Extract the [x, y] coordinate from the center of the cell holding the provided text.  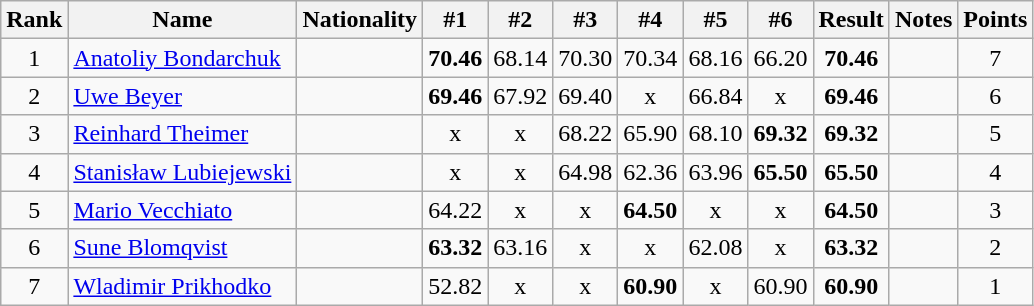
64.22 [456, 210]
62.36 [650, 172]
Anatoliy Bondarchuk [182, 58]
65.90 [650, 134]
66.20 [780, 58]
69.40 [586, 96]
64.98 [586, 172]
70.30 [586, 58]
70.34 [650, 58]
Uwe Beyer [182, 96]
52.82 [456, 286]
Nationality [360, 20]
#5 [716, 20]
Reinhard Theimer [182, 134]
Rank [34, 20]
63.96 [716, 172]
#3 [586, 20]
63.16 [520, 248]
#2 [520, 20]
Wladimir Prikhodko [182, 286]
Result [851, 20]
68.16 [716, 58]
68.14 [520, 58]
#6 [780, 20]
#1 [456, 20]
Name [182, 20]
67.92 [520, 96]
62.08 [716, 248]
Sune Blomqvist [182, 248]
Stanisław Lubiejewski [182, 172]
#4 [650, 20]
Notes [923, 20]
68.10 [716, 134]
66.84 [716, 96]
68.22 [586, 134]
Mario Vecchiato [182, 210]
Points [996, 20]
